Scan for the cell matching the given text and deliver its (X, Y) coordinate at center. 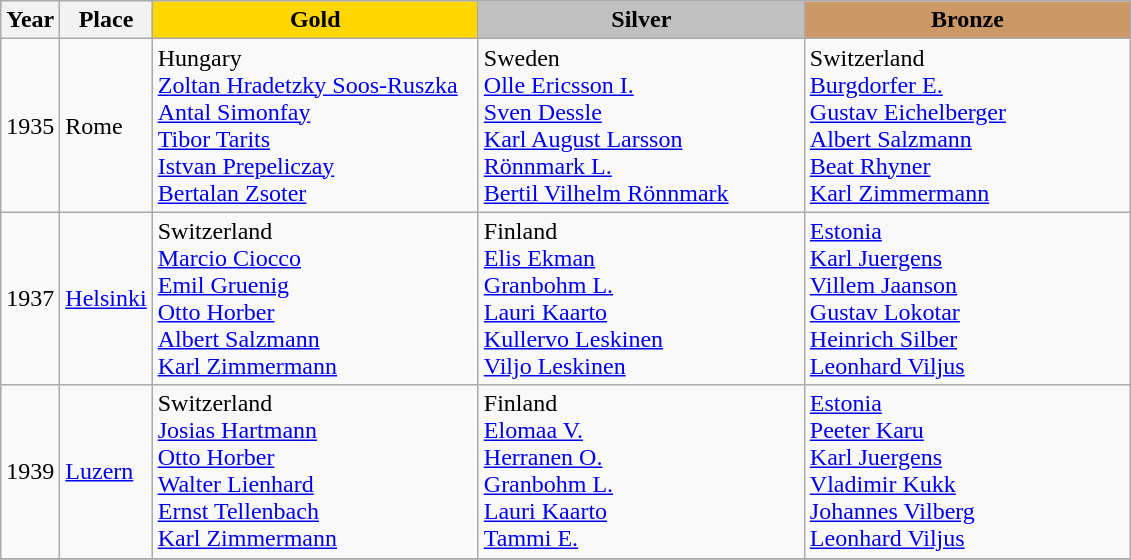
EstoniaPeeter KaruKarl JuergensVladimir KukkJohannes VilbergLeonhard Viljus (967, 472)
HungaryZoltan Hradetzky Soos-RuszkaAntal SimonfayTibor TaritsIstvan PrepeliczayBertalan Zsoter (315, 126)
Luzern (106, 472)
EstoniaKarl JuergensVillem JaansonGustav LokotarHeinrich SilberLeonhard Viljus (967, 298)
Gold (315, 20)
SwedenOlle Ericsson I.Sven DessleKarl August LarssonRönnmark L.Bertil Vilhelm Rönnmark (641, 126)
SwitzerlandMarcio CioccoEmil GruenigOtto HorberAlbert SalzmannKarl Zimmermann (315, 298)
Year (30, 20)
1937 (30, 298)
FinlandElomaa V.Herranen O.Granbohm L.Lauri KaartoTammi E. (641, 472)
Bronze (967, 20)
1939 (30, 472)
Helsinki (106, 298)
Place (106, 20)
1935 (30, 126)
SwitzerlandBurgdorfer E.Gustav EichelbergerAlbert SalzmannBeat RhynerKarl Zimmermann (967, 126)
FinlandElis EkmanGranbohm L.Lauri KaartoKullervo LeskinenViljo Leskinen (641, 298)
Silver (641, 20)
Rome (106, 126)
SwitzerlandJosias HartmannOtto HorberWalter LienhardErnst TellenbachKarl Zimmermann (315, 472)
